Extract the (x, y) coordinate from the center of the cell holding the provided text.  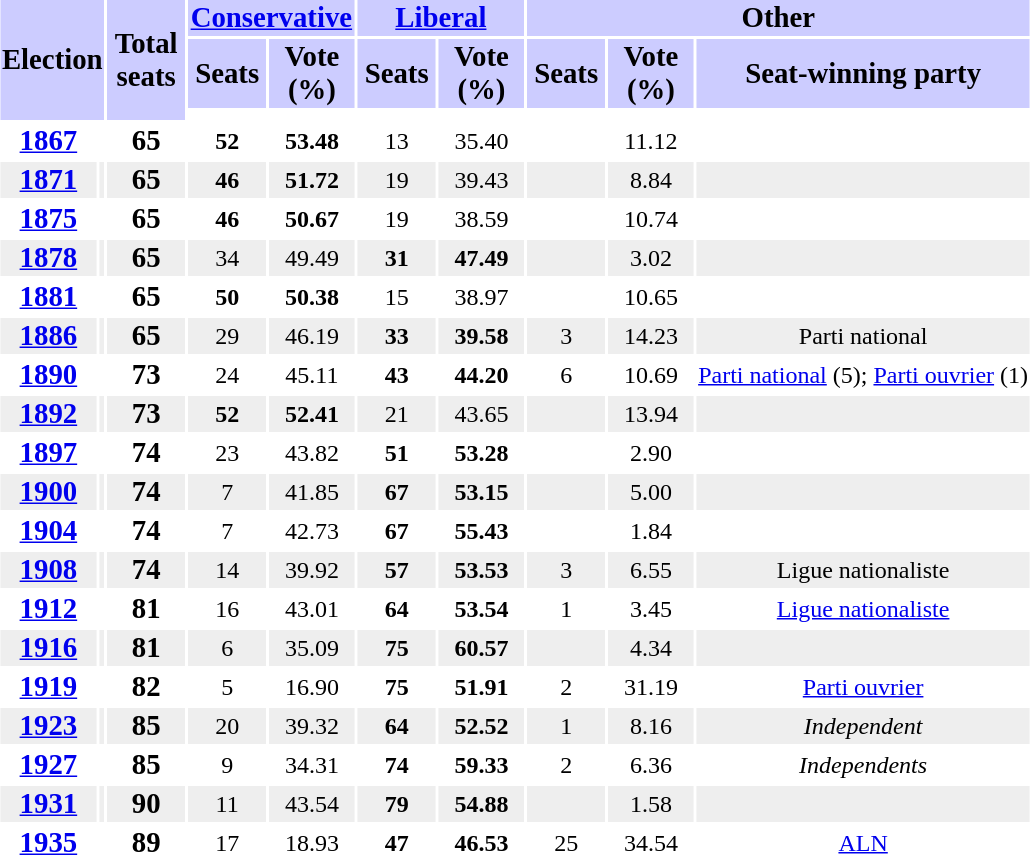
1927 (48, 765)
16 (227, 609)
1923 (48, 726)
60.57 (482, 648)
1878 (48, 258)
39.32 (312, 726)
53.53 (482, 570)
1892 (48, 414)
1904 (48, 531)
6.36 (651, 765)
8.84 (651, 180)
1867 (48, 141)
35.40 (482, 141)
52.41 (312, 414)
Parti ouvrier (864, 687)
3.02 (651, 258)
20 (227, 726)
31.19 (651, 687)
Conservative (271, 18)
14.23 (651, 336)
47.49 (482, 258)
Parti national (864, 336)
4.34 (651, 648)
51.72 (312, 180)
13 (397, 141)
90 (146, 804)
10.65 (651, 297)
53.15 (482, 492)
31 (397, 258)
5.00 (651, 492)
10.74 (651, 219)
1908 (48, 570)
1.84 (651, 531)
16.90 (312, 687)
42.73 (312, 531)
35.09 (312, 648)
43.01 (312, 609)
41.85 (312, 492)
29 (227, 336)
51 (397, 453)
45.11 (312, 375)
11 (227, 804)
Other (778, 18)
1916 (48, 648)
1881 (48, 297)
82 (146, 687)
46.19 (312, 336)
50 (227, 297)
6.55 (651, 570)
Parti national (5); Parti ouvrier (1) (864, 375)
39.58 (482, 336)
Seat-winning party (864, 74)
50.67 (312, 219)
21 (397, 414)
53.28 (482, 453)
57 (397, 570)
38.59 (482, 219)
51.91 (482, 687)
52.52 (482, 726)
1.58 (651, 804)
1897 (48, 453)
44.20 (482, 375)
1875 (48, 219)
Independents (864, 765)
13.94 (651, 414)
43.54 (312, 804)
3.45 (651, 609)
8.16 (651, 726)
1886 (48, 336)
14 (227, 570)
15 (397, 297)
9 (227, 765)
38.97 (482, 297)
24 (227, 375)
1912 (48, 609)
50.38 (312, 297)
1890 (48, 375)
53.54 (482, 609)
2.90 (651, 453)
53.48 (312, 141)
59.33 (482, 765)
55.43 (482, 531)
Liberal (441, 18)
1931 (48, 804)
54.88 (482, 804)
1900 (48, 492)
1871 (48, 180)
Total seats (146, 60)
39.92 (312, 570)
33 (397, 336)
23 (227, 453)
49.49 (312, 258)
11.12 (651, 141)
43 (397, 375)
34.31 (312, 765)
5 (227, 687)
Election (52, 60)
Independent (864, 726)
39.43 (482, 180)
10.69 (651, 375)
43.82 (312, 453)
34 (227, 258)
79 (397, 804)
43.65 (482, 414)
1919 (48, 687)
